Output the [x, y] coordinate of the center of the cell containing the given text.  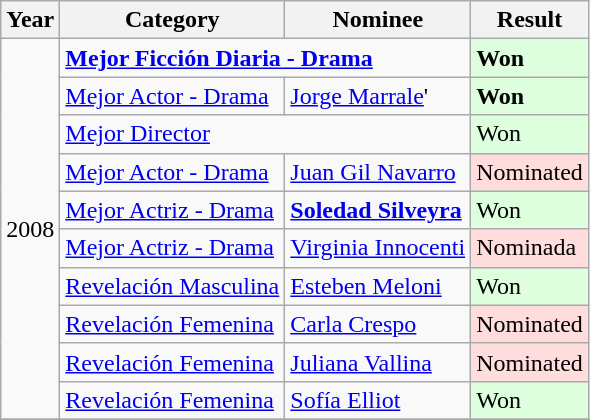
Mejor Ficción Diaria - Drama [266, 58]
Nominada [530, 248]
Jorge Marrale' [378, 96]
Year [30, 20]
Nominee [378, 20]
Juliana Vallina [378, 362]
Juan Gil Navarro [378, 172]
Result [530, 20]
Mejor Director [266, 134]
2008 [30, 230]
Sofía Elliot [378, 400]
Virginia Innocenti [378, 248]
Carla Crespo [378, 324]
Soledad Silveyra [378, 210]
Esteben Meloni [378, 286]
Category [172, 20]
Revelación Masculina [172, 286]
